Extract the [x, y] coordinate from the center of the cell holding the provided text.  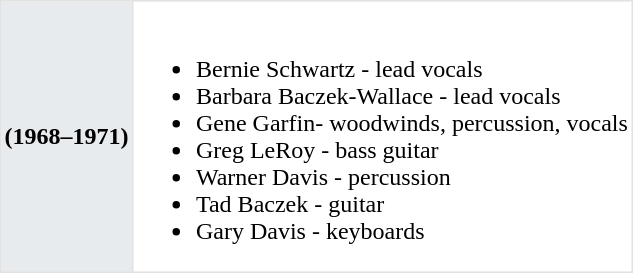
(1968–1971) [66, 137]
